Search for the cell housing the specified text and yield its (X, Y) center coordinate. 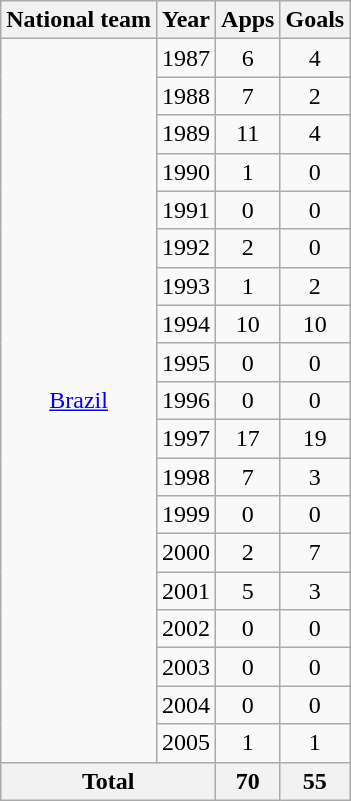
1993 (186, 286)
2001 (186, 591)
1998 (186, 477)
1989 (186, 134)
1991 (186, 210)
6 (248, 58)
1999 (186, 515)
National team (79, 20)
2000 (186, 553)
1995 (186, 362)
Brazil (79, 400)
1988 (186, 96)
11 (248, 134)
2004 (186, 705)
55 (315, 781)
5 (248, 591)
1992 (186, 248)
19 (315, 438)
Apps (248, 20)
1990 (186, 172)
2005 (186, 743)
1987 (186, 58)
Goals (315, 20)
1994 (186, 324)
1996 (186, 400)
70 (248, 781)
Year (186, 20)
1997 (186, 438)
Total (108, 781)
17 (248, 438)
2003 (186, 667)
2002 (186, 629)
